From the cell containing the given text, extract its center point as [x, y] coordinate. 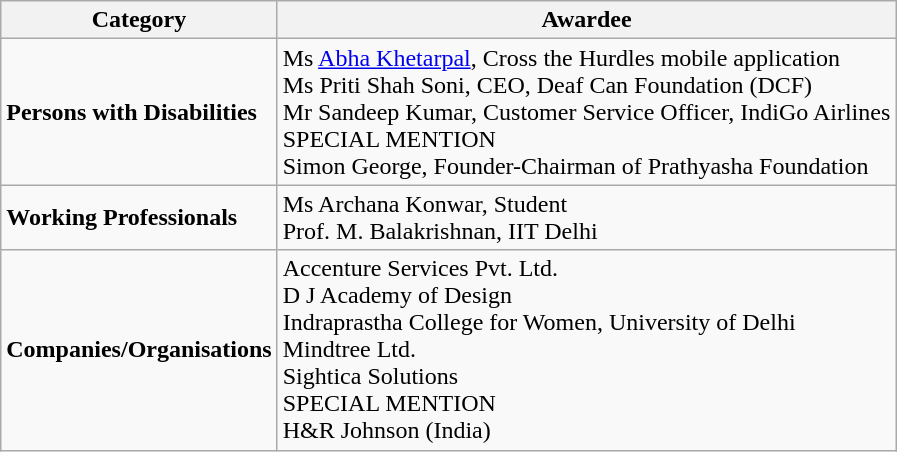
Awardee [586, 20]
Category [139, 20]
Working Professionals [139, 218]
Persons with Disabilities [139, 112]
Ms Archana Konwar, StudentProf. M. Balakrishnan, IIT Delhi [586, 218]
Companies/Organisations [139, 350]
